Locate the cell with the specified text and output its (X, Y) center coordinate. 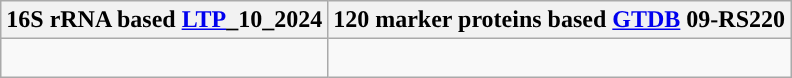
120 marker proteins based GTDB 09-RS220 (560, 20)
16S rRNA based LTP_10_2024 (164, 20)
